Pinpoint the cell where the given text exists, returning its (x, y) midpoint coordinate. 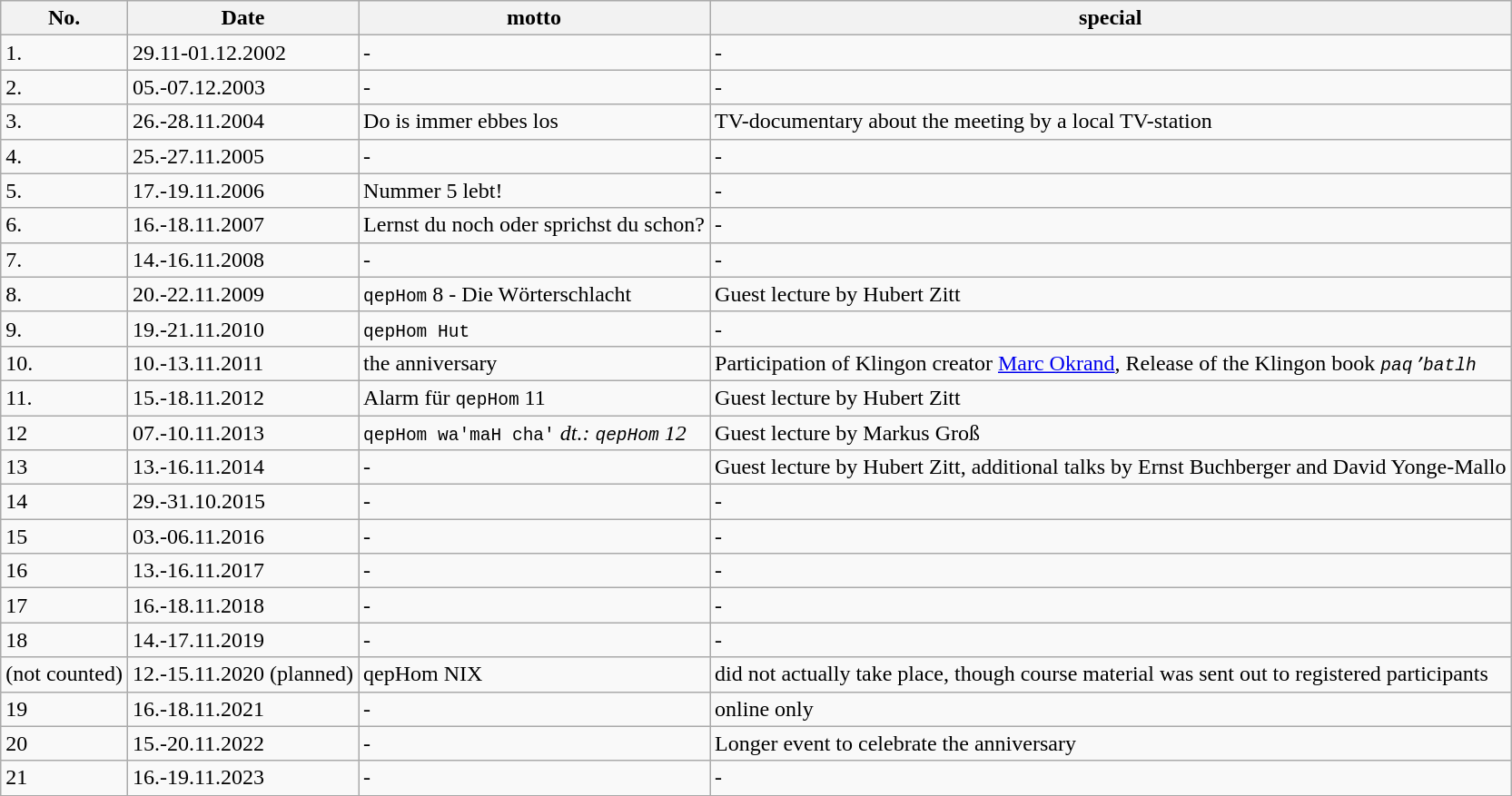
15.-18.11.2012 (242, 398)
16.-18.11.2021 (242, 709)
10.-13.11.2011 (242, 363)
qepHom wa'maH cha' dt.: qepHom 12 (534, 433)
12.-15.11.2020 (planned) (242, 674)
16.-18.11.2007 (242, 225)
Lernst du noch oder sprichst du schon? (534, 225)
Longer event to celebrate the anniversary (1111, 743)
Guest lecture by Hubert Zitt, additional talks by Ernst Buchberger and David Yonge-Mallo (1111, 467)
25.-27.11.2005 (242, 156)
qepHom Hut (534, 329)
the anniversary (534, 363)
qepHom NIX (534, 674)
online only (1111, 709)
1. (64, 53)
3. (64, 122)
18 (64, 640)
29.11-01.12.2002 (242, 53)
did not actually take place, though course material was sent out to registered participants (1111, 674)
Guest lecture by Markus Groß (1111, 433)
17 (64, 605)
12 (64, 433)
Alarm für qepHom 11 (534, 398)
20.-22.11.2009 (242, 294)
17.-19.11.2006 (242, 191)
8. (64, 294)
qepHom 8 - Die Wörterschlacht (534, 294)
19.-21.11.2010 (242, 329)
motto (534, 18)
10. (64, 363)
16.-19.11.2023 (242, 778)
14.-17.11.2019 (242, 640)
29.-31.10.2015 (242, 502)
5. (64, 191)
13.-16.11.2017 (242, 571)
19 (64, 709)
13 (64, 467)
13.-16.11.2014 (242, 467)
No. (64, 18)
05.-07.12.2003 (242, 87)
9. (64, 329)
7. (64, 260)
special (1111, 18)
20 (64, 743)
Nummer 5 lebt! (534, 191)
Date (242, 18)
26.-28.11.2004 (242, 122)
21 (64, 778)
4. (64, 156)
16 (64, 571)
15 (64, 536)
14 (64, 502)
07.-10.11.2013 (242, 433)
15.-20.11.2022 (242, 743)
Do is immer ebbes los (534, 122)
6. (64, 225)
2. (64, 87)
16.-18.11.2018 (242, 605)
14.-16.11.2008 (242, 260)
TV-documentary about the meeting by a local TV-station (1111, 122)
03.-06.11.2016 (242, 536)
(not counted) (64, 674)
Participation of Klingon creator Marc Okrand, Release of the Klingon book paqʼbatlh (1111, 363)
11. (64, 398)
